Capture the cell that displays the provided text and extract its (X, Y) central coordinate. 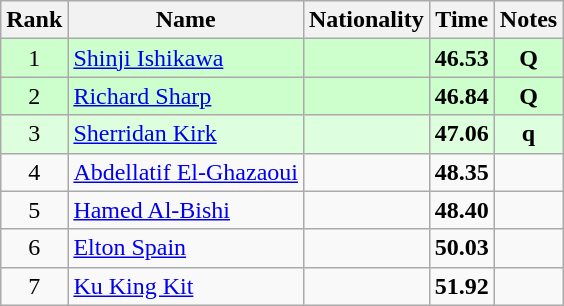
Nationality (366, 20)
Hamed Al-Bishi (186, 210)
6 (34, 248)
7 (34, 286)
Time (462, 20)
2 (34, 96)
47.06 (462, 134)
Name (186, 20)
5 (34, 210)
Elton Spain (186, 248)
Notes (528, 20)
1 (34, 58)
Rank (34, 20)
Sherridan Kirk (186, 134)
48.40 (462, 210)
4 (34, 172)
48.35 (462, 172)
Ku King Kit (186, 286)
Shinji Ishikawa (186, 58)
q (528, 134)
Abdellatif El-Ghazaoui (186, 172)
Richard Sharp (186, 96)
46.53 (462, 58)
3 (34, 134)
46.84 (462, 96)
51.92 (462, 286)
50.03 (462, 248)
